Output the (x, y) coordinate of the center of the cell containing the given text.  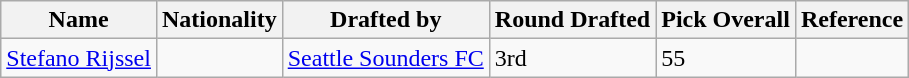
Pick Overall (726, 20)
Name (79, 20)
Stefano Rijssel (79, 58)
Round Drafted (572, 20)
Nationality (219, 20)
Reference (852, 20)
Drafted by (386, 20)
55 (726, 58)
3rd (572, 58)
Seattle Sounders FC (386, 58)
